Capture the cell that displays the provided text and extract its [X, Y] central coordinate. 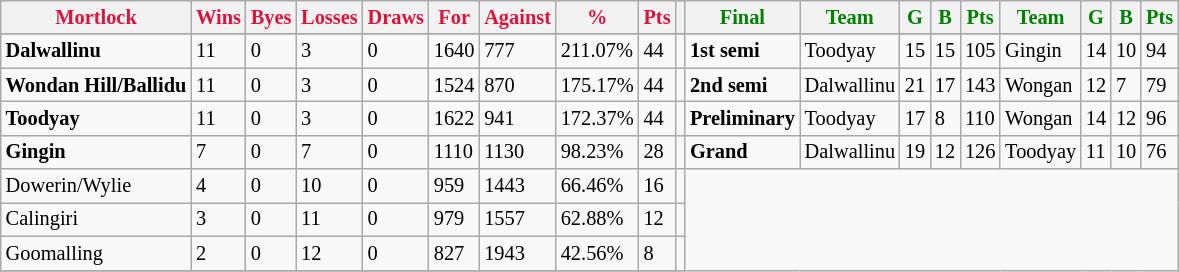
2nd semi [742, 85]
% [598, 17]
96 [1160, 118]
Wondan Hill/Ballidu [96, 85]
2 [218, 253]
1943 [518, 253]
1st semi [742, 51]
1524 [454, 85]
126 [980, 152]
Losses [329, 17]
21 [915, 85]
Goomalling [96, 253]
Preliminary [742, 118]
941 [518, 118]
1640 [454, 51]
1557 [518, 219]
1130 [518, 152]
62.88% [598, 219]
1622 [454, 118]
79 [1160, 85]
4 [218, 186]
1443 [518, 186]
76 [1160, 152]
110 [980, 118]
959 [454, 186]
98.23% [598, 152]
For [454, 17]
172.37% [598, 118]
Grand [742, 152]
211.07% [598, 51]
105 [980, 51]
16 [658, 186]
Byes [271, 17]
19 [915, 152]
42.56% [598, 253]
Mortlock [96, 17]
1110 [454, 152]
66.46% [598, 186]
870 [518, 85]
Final [742, 17]
979 [454, 219]
28 [658, 152]
827 [454, 253]
777 [518, 51]
Dowerin/Wylie [96, 186]
Against [518, 17]
175.17% [598, 85]
94 [1160, 51]
Wins [218, 17]
Calingiri [96, 219]
143 [980, 85]
Draws [396, 17]
